Return [X, Y] of the center of cell containing provided text 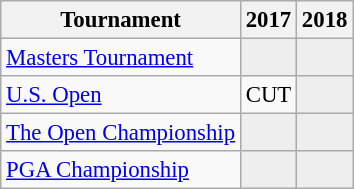
Tournament [121, 20]
CUT [268, 95]
The Open Championship [121, 133]
2018 [325, 20]
Masters Tournament [121, 58]
2017 [268, 20]
U.S. Open [121, 95]
PGA Championship [121, 170]
